Locate the cell with the specified text and output its (x, y) center coordinate. 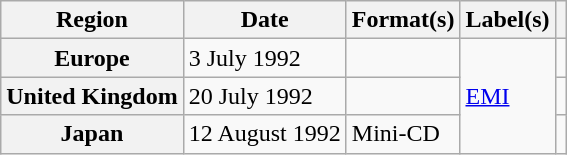
United Kingdom (92, 96)
Europe (92, 58)
EMI (508, 96)
20 July 1992 (264, 96)
Japan (92, 134)
Date (264, 20)
Region (92, 20)
3 July 1992 (264, 58)
Format(s) (403, 20)
Mini-CD (403, 134)
12 August 1992 (264, 134)
Label(s) (508, 20)
